Locate the cell with the specified text and output its [X, Y] center coordinate. 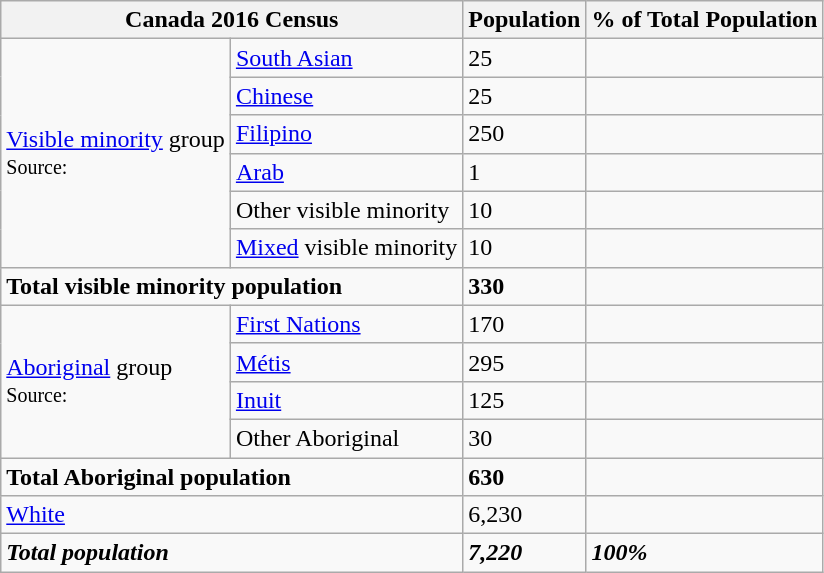
1 [524, 172]
Canada 2016 Census [232, 20]
6,230 [524, 515]
170 [524, 324]
250 [524, 134]
% of Total Population [704, 20]
Filipino [346, 134]
Other visible minority [346, 210]
Total population [232, 553]
Total visible minority population [232, 286]
Total Aboriginal population [232, 477]
Visible minority groupSource: [116, 153]
630 [524, 477]
Métis [346, 362]
Chinese [346, 96]
Population [524, 20]
7,220 [524, 553]
Arab [346, 172]
Inuit [346, 400]
First Nations [346, 324]
330 [524, 286]
125 [524, 400]
South Asian [346, 58]
100% [704, 553]
Mixed visible minority [346, 248]
White [232, 515]
Aboriginal groupSource: [116, 381]
Other Aboriginal [346, 438]
30 [524, 438]
295 [524, 362]
